Determine the (x, y) coordinate at the center of the cell enclosing the given text.  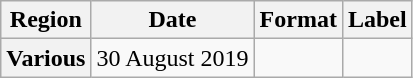
Label (377, 20)
Region (46, 20)
30 August 2019 (172, 58)
Format (298, 20)
Date (172, 20)
Various (46, 58)
